Identify which cell holds the provided text, then report its (X, Y) central coordinate. 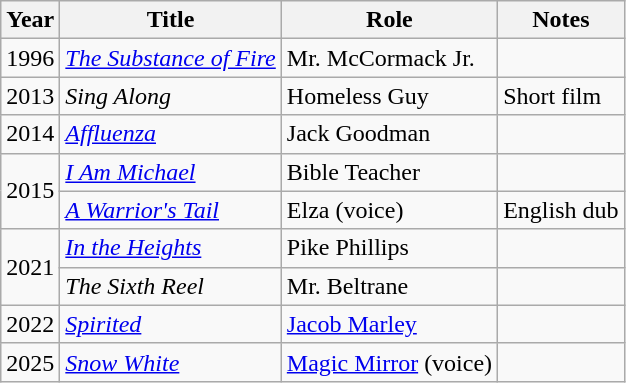
2013 (30, 96)
The Sixth Reel (170, 286)
2015 (30, 191)
Title (170, 20)
2014 (30, 134)
Notes (561, 20)
Mr. Beltrane (389, 286)
Pike Phillips (389, 248)
Sing Along (170, 96)
The Substance of Fire (170, 58)
2022 (30, 324)
Jacob Marley (389, 324)
Spirited (170, 324)
Magic Mirror (voice) (389, 362)
Role (389, 20)
I Am Michael (170, 172)
A Warrior's Tail (170, 210)
2021 (30, 267)
Elza (voice) (389, 210)
Snow White (170, 362)
English dub (561, 210)
In the Heights (170, 248)
1996 (30, 58)
Bible Teacher (389, 172)
2025 (30, 362)
Affluenza (170, 134)
Short film (561, 96)
Homeless Guy (389, 96)
Jack Goodman (389, 134)
Year (30, 20)
Mr. McCormack Jr. (389, 58)
